Locate the cell with the specified text and output its [x, y] center coordinate. 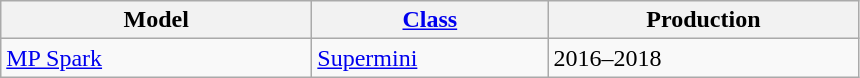
Production [704, 20]
2016–2018 [704, 58]
Class [430, 20]
Supermini [430, 58]
MP Spark [156, 58]
Model [156, 20]
